Output the [x, y] coordinate of the center of the cell containing the given text.  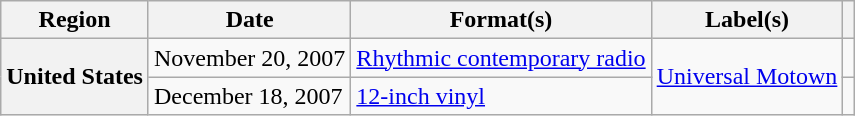
12-inch vinyl [501, 96]
United States [75, 77]
Format(s) [501, 20]
Region [75, 20]
November 20, 2007 [249, 58]
Universal Motown [747, 77]
December 18, 2007 [249, 96]
Rhythmic contemporary radio [501, 58]
Date [249, 20]
Label(s) [747, 20]
